Find where the given text appears and provide that cell's center as [x, y] coordinate. 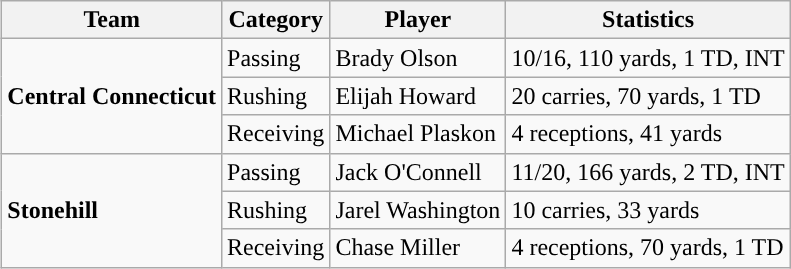
Chase Miller [418, 248]
10 carries, 33 yards [648, 210]
Elijah Howard [418, 96]
20 carries, 70 yards, 1 TD [648, 96]
4 receptions, 70 yards, 1 TD [648, 248]
Jarel Washington [418, 210]
10/16, 110 yards, 1 TD, INT [648, 58]
Statistics [648, 20]
4 receptions, 41 yards [648, 134]
Michael Plaskon [418, 134]
Brady Olson [418, 58]
11/20, 166 yards, 2 TD, INT [648, 172]
Player [418, 20]
Stonehill [112, 210]
Central Connecticut [112, 96]
Category [276, 20]
Team [112, 20]
Jack O'Connell [418, 172]
